Return the [X, Y] coordinate for the center point of the cell that contains the specified text.  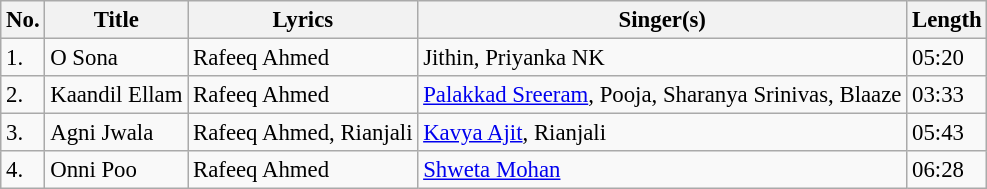
03:33 [947, 95]
O Sona [116, 58]
05:20 [947, 58]
1. [23, 58]
No. [23, 20]
2. [23, 95]
Lyrics [303, 20]
Kaandil Ellam [116, 95]
Singer(s) [662, 20]
Onni Poo [116, 170]
Agni Jwala [116, 133]
Shweta Mohan [662, 170]
05:43 [947, 133]
4. [23, 170]
Length [947, 20]
06:28 [947, 170]
Kavya Ajit, Rianjali [662, 133]
Rafeeq Ahmed, Rianjali [303, 133]
Jithin, Priyanka NK [662, 58]
3. [23, 133]
Palakkad Sreeram, Pooja, Sharanya Srinivas, Blaaze [662, 95]
Title [116, 20]
